Return (x, y) of the center of cell containing provided text 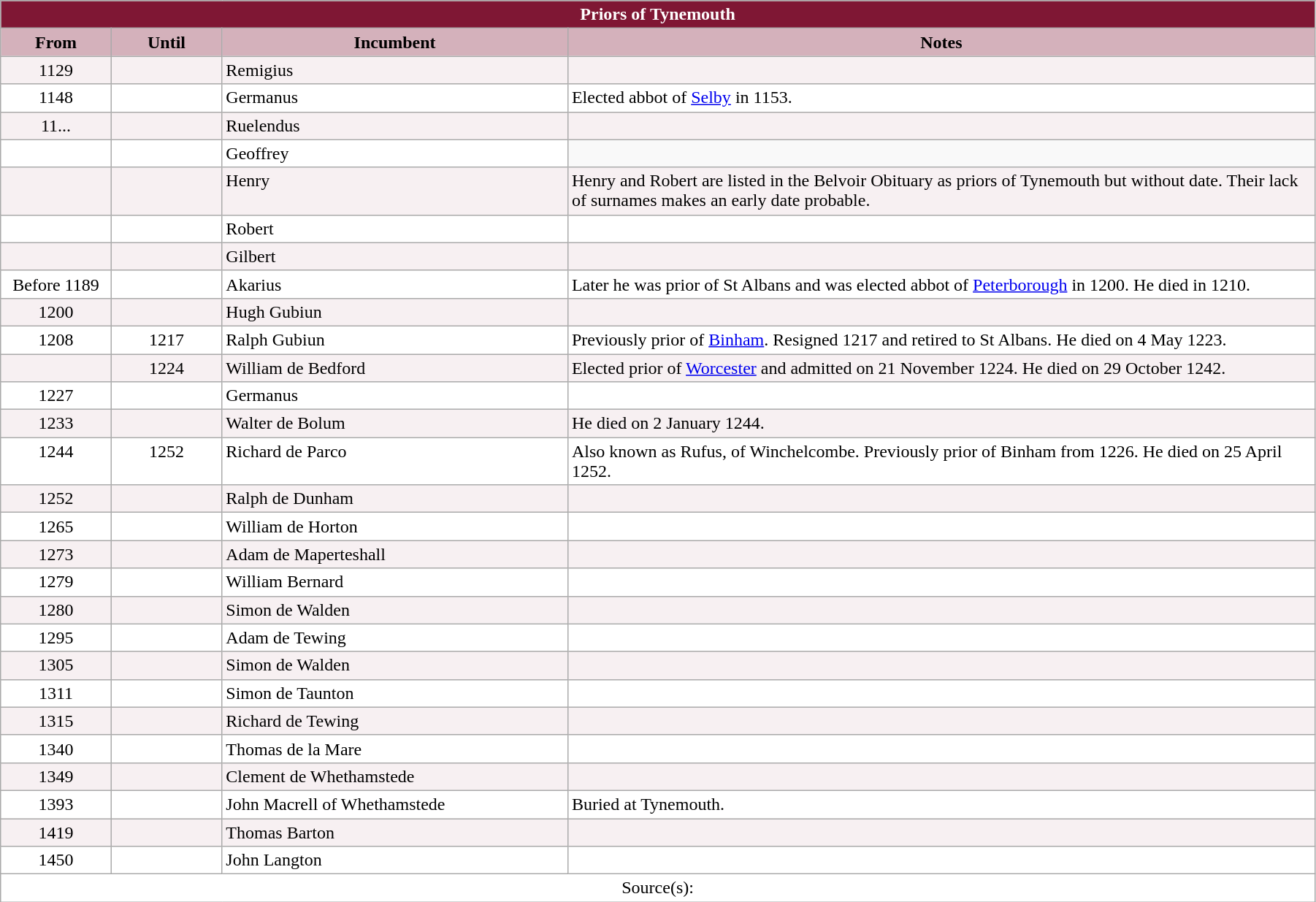
He died on 2 January 1244. (941, 424)
11... (56, 126)
Elected prior of Worcester and admitted on 21 November 1224. He died on 29 October 1242. (941, 367)
Robert (395, 229)
John Langton (395, 860)
1295 (56, 638)
1129 (56, 70)
Clement de Whethamstede (395, 776)
1280 (56, 610)
Buried at Tynemouth. (941, 804)
1227 (56, 396)
1419 (56, 832)
Also known as Rufus, of Winchelcombe. Previously prior of Binham from 1226. He died on 25 April 1252. (941, 462)
Thomas de la Mare (395, 749)
Richard de Parco (395, 462)
Previously prior of Binham. Resigned 1217 and retired to St Albans. He died on 4 May 1223. (941, 340)
1224 (167, 367)
1244 (56, 462)
Richard de Tewing (395, 721)
Notes (941, 42)
Elected abbot of Selby in 1153. (941, 98)
From (56, 42)
1265 (56, 527)
Henry (395, 191)
1340 (56, 749)
1217 (167, 340)
Remigius (395, 70)
Ralph Gubiun (395, 340)
Later he was prior of St Albans and was elected abbot of Peterborough in 1200. He died in 1210. (941, 284)
John Macrell of Whethamstede (395, 804)
Walter de Bolum (395, 424)
Priors of Tynemouth (658, 15)
Ruelendus (395, 126)
1273 (56, 554)
Incumbent (395, 42)
Gilbert (395, 256)
Until (167, 42)
Akarius (395, 284)
Adam de Tewing (395, 638)
Geoffrey (395, 153)
1393 (56, 804)
1450 (56, 860)
1305 (56, 665)
1349 (56, 776)
Simon de Taunton (395, 693)
1148 (56, 98)
1315 (56, 721)
Source(s): (658, 888)
William de Bedford (395, 367)
1279 (56, 582)
1233 (56, 424)
1208 (56, 340)
1311 (56, 693)
Henry and Robert are listed in the Belvoir Obituary as priors of Tynemouth but without date. Their lack of surnames makes an early date probable. (941, 191)
Before 1189 (56, 284)
Thomas Barton (395, 832)
1200 (56, 312)
Adam de Maperteshall (395, 554)
Hugh Gubiun (395, 312)
William Bernard (395, 582)
Ralph de Dunham (395, 499)
William de Horton (395, 527)
